Scan for the cell matching the given text and deliver its [X, Y] coordinate at center. 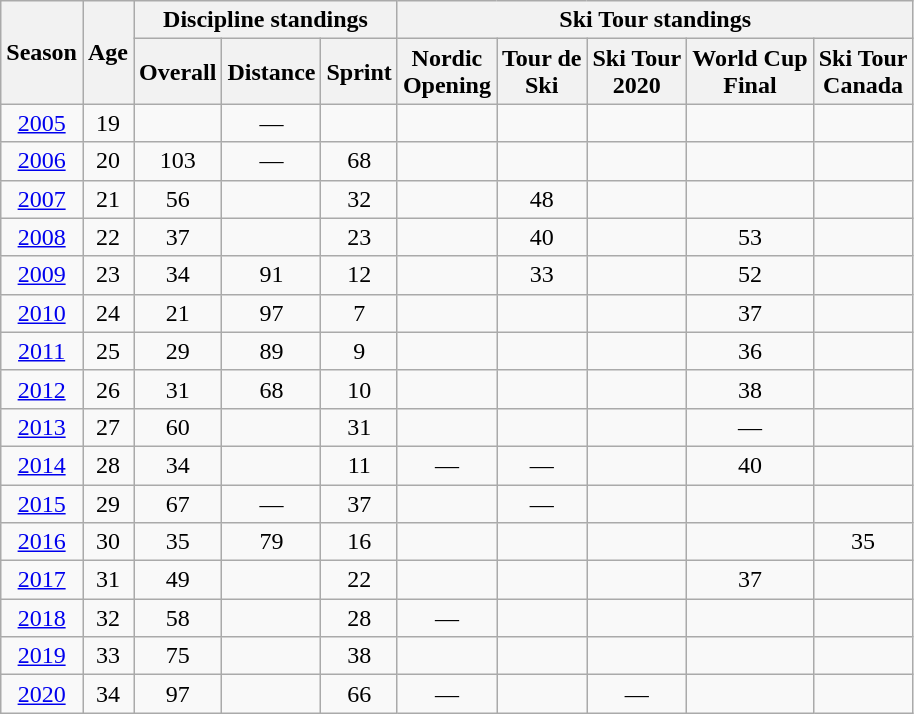
16 [359, 542]
91 [272, 275]
Sprint [359, 72]
World CupFinal [750, 72]
26 [108, 389]
Season [42, 52]
20 [108, 161]
48 [541, 199]
56 [178, 199]
2013 [42, 427]
2014 [42, 465]
2016 [42, 542]
27 [108, 427]
2006 [42, 161]
52 [750, 275]
2012 [42, 389]
9 [359, 351]
Ski Tour standings [655, 20]
NordicOpening [446, 72]
Discipline standings [266, 20]
19 [108, 123]
10 [359, 389]
Age [108, 52]
12 [359, 275]
2015 [42, 503]
58 [178, 618]
49 [178, 580]
2019 [42, 656]
89 [272, 351]
2018 [42, 618]
2011 [42, 351]
24 [108, 313]
2017 [42, 580]
7 [359, 313]
60 [178, 427]
2009 [42, 275]
11 [359, 465]
Tour deSki [541, 72]
Overall [178, 72]
Distance [272, 72]
66 [359, 694]
25 [108, 351]
36 [750, 351]
30 [108, 542]
2007 [42, 199]
2010 [42, 313]
75 [178, 656]
79 [272, 542]
103 [178, 161]
Ski TourCanada [863, 72]
2008 [42, 237]
67 [178, 503]
Ski Tour2020 [637, 72]
2005 [42, 123]
53 [750, 237]
2020 [42, 694]
